Output the (X, Y) coordinate of the center of the cell containing the given text.  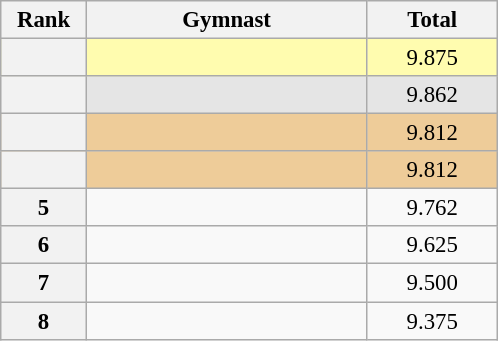
8 (44, 321)
7 (44, 283)
9.862 (432, 95)
9.762 (432, 208)
9.875 (432, 58)
Total (432, 20)
9.375 (432, 321)
9.500 (432, 283)
9.625 (432, 245)
5 (44, 208)
Gymnast (226, 20)
6 (44, 245)
Rank (44, 20)
